Pinpoint the cell where the given text exists, returning its [x, y] midpoint coordinate. 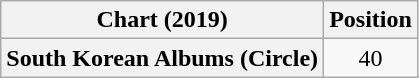
Chart (2019) [162, 20]
South Korean Albums (Circle) [162, 58]
40 [371, 58]
Position [371, 20]
